Scan for the cell matching the given text and deliver its [X, Y] coordinate at center. 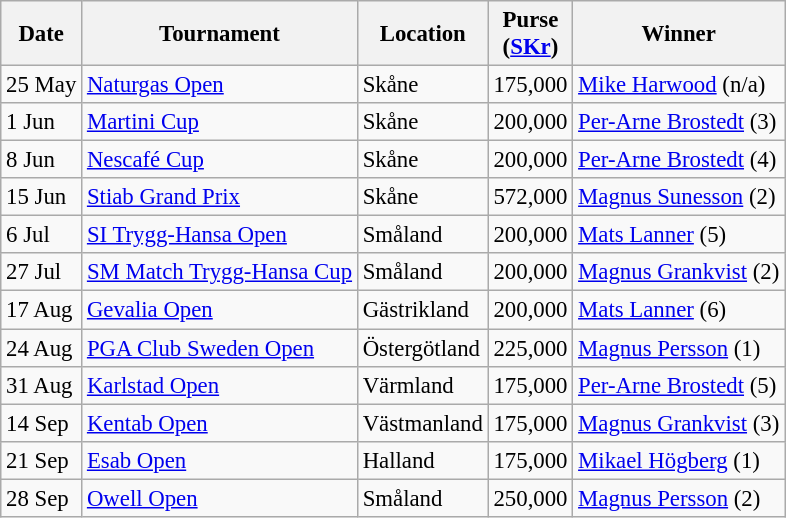
Owell Open [220, 498]
Date [42, 34]
15 Jun [42, 197]
17 Aug [42, 310]
Östergötland [422, 348]
Esab Open [220, 460]
21 Sep [42, 460]
24 Aug [42, 348]
SM Match Trygg-Hansa Cup [220, 273]
14 Sep [42, 423]
8 Jun [42, 160]
Mats Lanner (5) [679, 235]
PGA Club Sweden Open [220, 348]
Magnus Persson (2) [679, 498]
27 Jul [42, 273]
Magnus Persson (1) [679, 348]
28 Sep [42, 498]
Västmanland [422, 423]
Per-Arne Brostedt (3) [679, 122]
25 May [42, 85]
Karlstad Open [220, 385]
Magnus Grankvist (2) [679, 273]
Mikael Högberg (1) [679, 460]
Nescafé Cup [220, 160]
Purse(SKr) [530, 34]
Per-Arne Brostedt (4) [679, 160]
Martini Cup [220, 122]
Gästrikland [422, 310]
Mats Lanner (6) [679, 310]
Magnus Grankvist (3) [679, 423]
31 Aug [42, 385]
572,000 [530, 197]
Kentab Open [220, 423]
Stiab Grand Prix [220, 197]
Tournament [220, 34]
Winner [679, 34]
SI Trygg-Hansa Open [220, 235]
Värmland [422, 385]
Gevalia Open [220, 310]
250,000 [530, 498]
Location [422, 34]
Naturgas Open [220, 85]
Per-Arne Brostedt (5) [679, 385]
6 Jul [42, 235]
Halland [422, 460]
Magnus Sunesson (2) [679, 197]
Mike Harwood (n/a) [679, 85]
225,000 [530, 348]
1 Jun [42, 122]
